Return (x, y) of the center of cell containing provided text 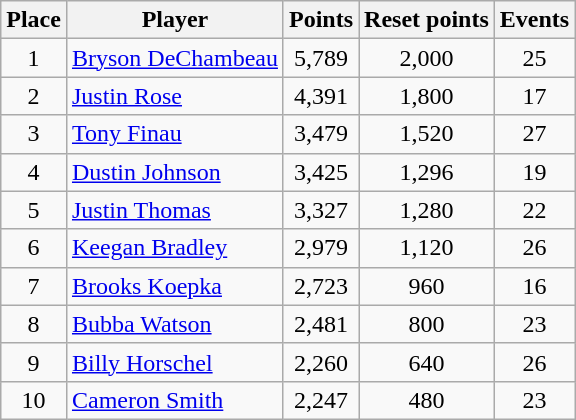
2,260 (320, 362)
2,723 (320, 286)
3,479 (320, 134)
2,979 (320, 248)
5,789 (320, 58)
8 (34, 324)
1,120 (427, 248)
16 (534, 286)
2,481 (320, 324)
Justin Rose (174, 96)
2 (34, 96)
Points (320, 20)
Place (34, 20)
Dustin Johnson (174, 172)
3,425 (320, 172)
Billy Horschel (174, 362)
Brooks Koepka (174, 286)
9 (34, 362)
27 (534, 134)
19 (534, 172)
4 (34, 172)
Bubba Watson (174, 324)
Tony Finau (174, 134)
800 (427, 324)
Cameron Smith (174, 400)
Justin Thomas (174, 210)
7 (34, 286)
5 (34, 210)
1 (34, 58)
960 (427, 286)
1,280 (427, 210)
Keegan Bradley (174, 248)
480 (427, 400)
2,000 (427, 58)
4,391 (320, 96)
25 (534, 58)
2,247 (320, 400)
Bryson DeChambeau (174, 58)
Reset points (427, 20)
Events (534, 20)
1,800 (427, 96)
10 (34, 400)
1,296 (427, 172)
6 (34, 248)
22 (534, 210)
1,520 (427, 134)
3 (34, 134)
Player (174, 20)
3,327 (320, 210)
640 (427, 362)
17 (534, 96)
